From the cell containing the given text, extract its center point as (x, y) coordinate. 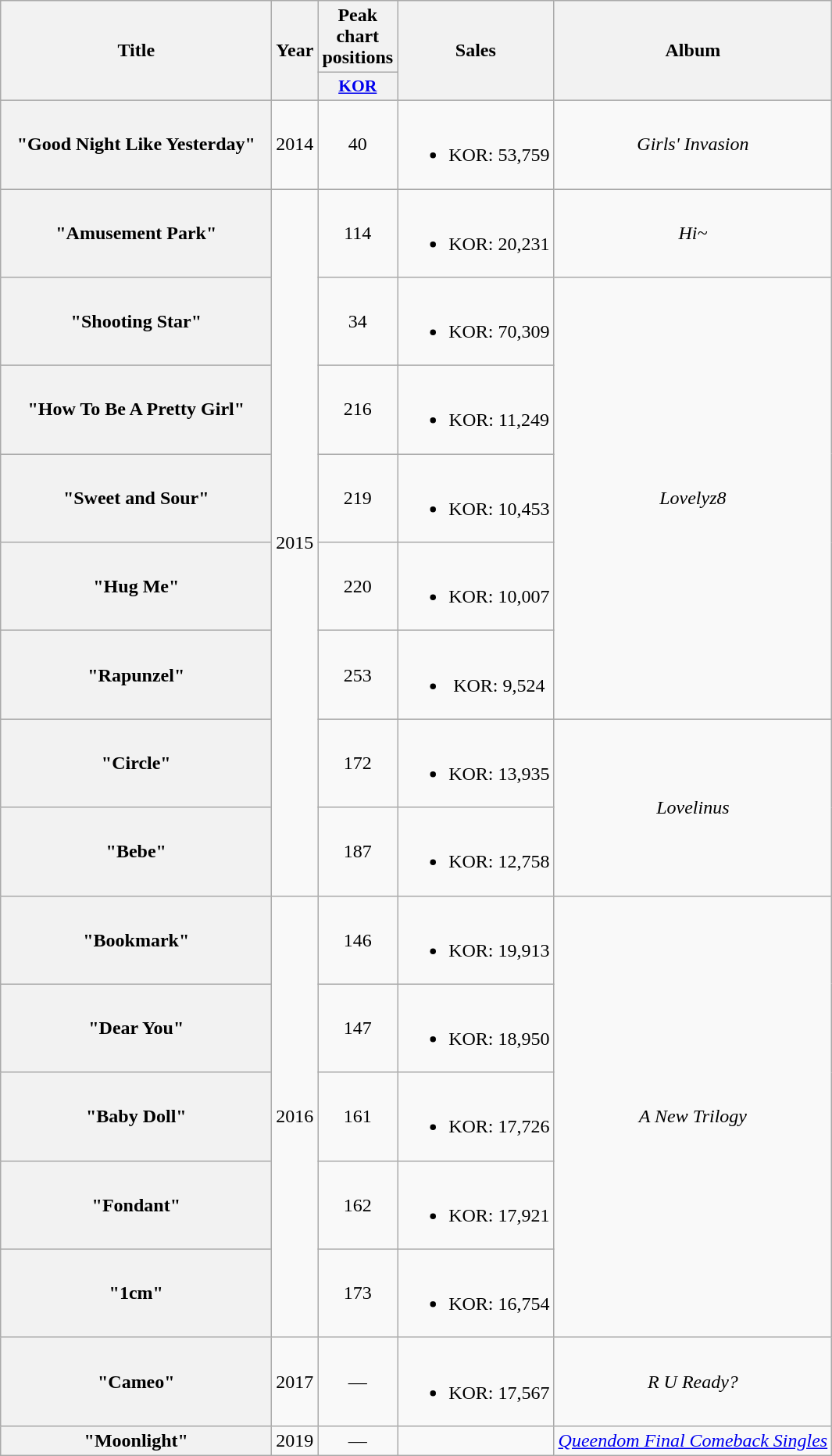
Lovelyz8 (693, 499)
Title (136, 51)
"Amusement Park" (136, 233)
"Circle" (136, 763)
"Good Night Like Yesterday" (136, 144)
Hi~ (693, 233)
220 (358, 586)
146 (358, 939)
KOR: 20,231 (476, 233)
KOR: 10,453 (476, 499)
34 (358, 322)
KOR: 11,249 (476, 410)
172 (358, 763)
"Cameo" (136, 1382)
161 (358, 1116)
"Baby Doll" (136, 1116)
147 (358, 1029)
KOR: 10,007 (476, 586)
2015 (295, 542)
40 (358, 144)
KOR: 17,567 (476, 1382)
187 (358, 852)
KOR (358, 87)
114 (358, 233)
"Moonlight" (136, 1440)
Album (693, 51)
253 (358, 675)
2016 (295, 1116)
Year (295, 51)
Girls' Invasion (693, 144)
2019 (295, 1440)
162 (358, 1205)
KOR: 16,754 (476, 1293)
"Fondant" (136, 1205)
"Hug Me" (136, 586)
KOR: 18,950 (476, 1029)
KOR: 12,758 (476, 852)
"1cm" (136, 1293)
"How To Be A Pretty Girl" (136, 410)
2017 (295, 1382)
Sales (476, 51)
Lovelinus (693, 807)
KOR: 9,524 (476, 675)
"Bebe" (136, 852)
KOR: 17,726 (476, 1116)
Queendom Final Comeback Singles (693, 1440)
216 (358, 410)
KOR: 70,309 (476, 322)
KOR: 13,935 (476, 763)
A New Trilogy (693, 1116)
"Dear You" (136, 1029)
KOR: 17,921 (476, 1205)
KOR: 53,759 (476, 144)
219 (358, 499)
R U Ready? (693, 1382)
"Bookmark" (136, 939)
"Sweet and Sour" (136, 499)
173 (358, 1293)
"Shooting Star" (136, 322)
"Rapunzel" (136, 675)
2014 (295, 144)
KOR: 19,913 (476, 939)
Peak chart positions (358, 37)
